From the cell containing the given text, extract its center point as (x, y) coordinate. 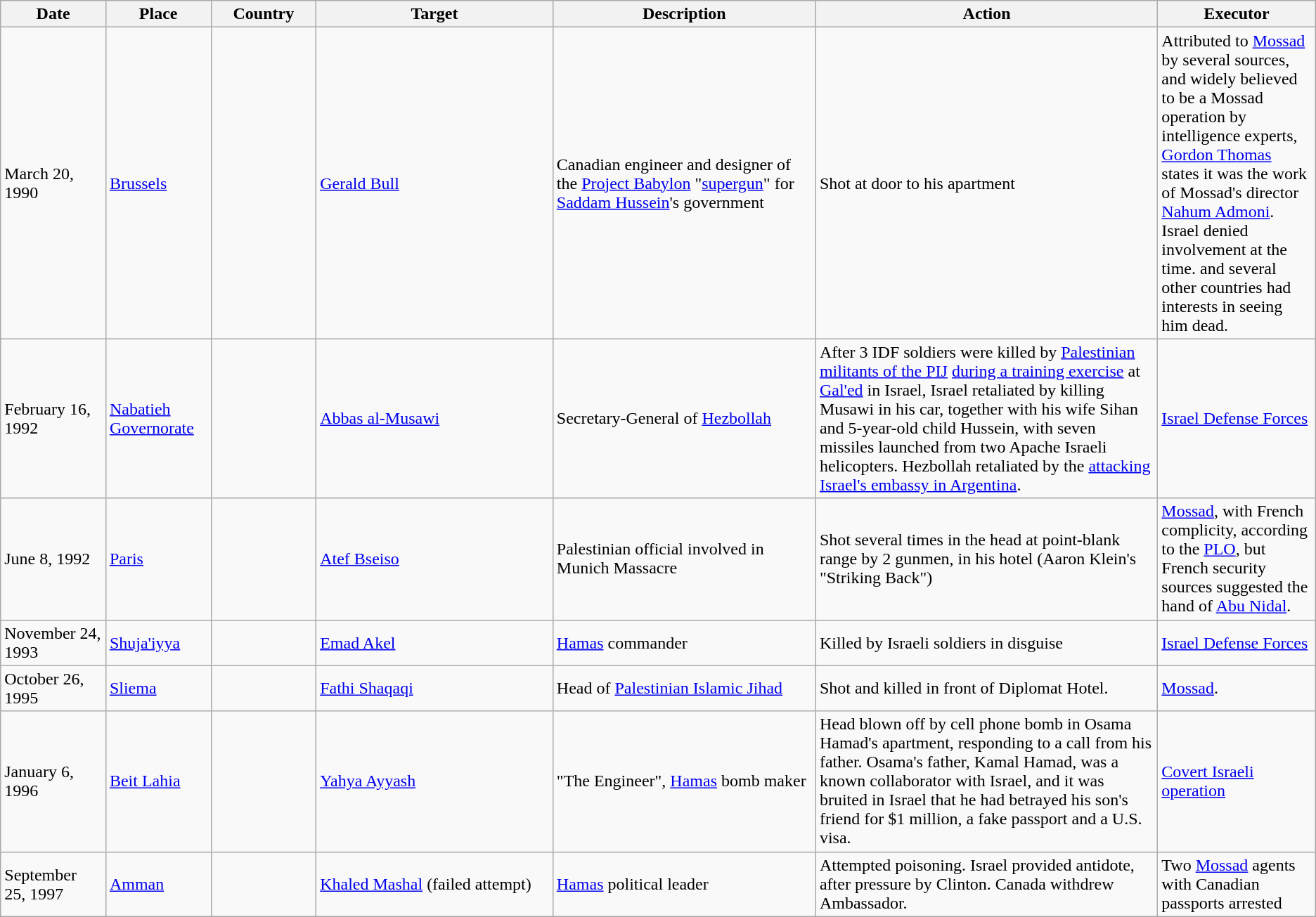
September 25, 1997 (53, 884)
Secretary-General of Hezbollah (684, 419)
Hamas commander (684, 642)
Shot at door to his apartment (986, 183)
Killed by Israeli soldiers in disguise (986, 642)
Date (53, 14)
November 24, 1993 (53, 642)
"The Engineer", Hamas bomb maker (684, 781)
Amman (158, 884)
January 6, 1996 (53, 781)
Attempted poisoning. Israel provided antidote, after pressure by Clinton. Canada withdrew Ambassador. (986, 884)
Palestinian official involved in Munich Massacre (684, 559)
Abbas al-Musawi (434, 419)
Khaled Mashal (failed attempt) (434, 884)
Action (986, 14)
Head of Palestinian Islamic Jihad (684, 689)
Target (434, 14)
Atef Bseiso (434, 559)
June 8, 1992 (53, 559)
Beit Lahia (158, 781)
Country (264, 14)
Gerald Bull (434, 183)
Description (684, 14)
Place (158, 14)
Yahya Ayyash (434, 781)
October 26, 1995 (53, 689)
Mossad, with French complicity, according to the PLO, but French security sources suggested the hand of Abu Nidal. (1237, 559)
Two Mossad agents with Canadian passports arrested (1237, 884)
Shot several times in the head at point-blank range by 2 gunmen, in his hotel (Aaron Klein's "Striking Back") (986, 559)
Emad Akel (434, 642)
Paris (158, 559)
Brussels (158, 183)
Executor (1237, 14)
Hamas political leader (684, 884)
Nabatieh Governorate (158, 419)
Fathi Shaqaqi (434, 689)
Canadian engineer and designer of the Project Babylon "supergun" for Saddam Hussein's government (684, 183)
Sliema (158, 689)
Mossad. (1237, 689)
Shot and killed in front of Diplomat Hotel. (986, 689)
Shuja'iyya (158, 642)
February 16, 1992 (53, 419)
Covert Israeli operation (1237, 781)
March 20, 1990 (53, 183)
